Return the (x, y) coordinate for the center point of the cell that contains the specified text.  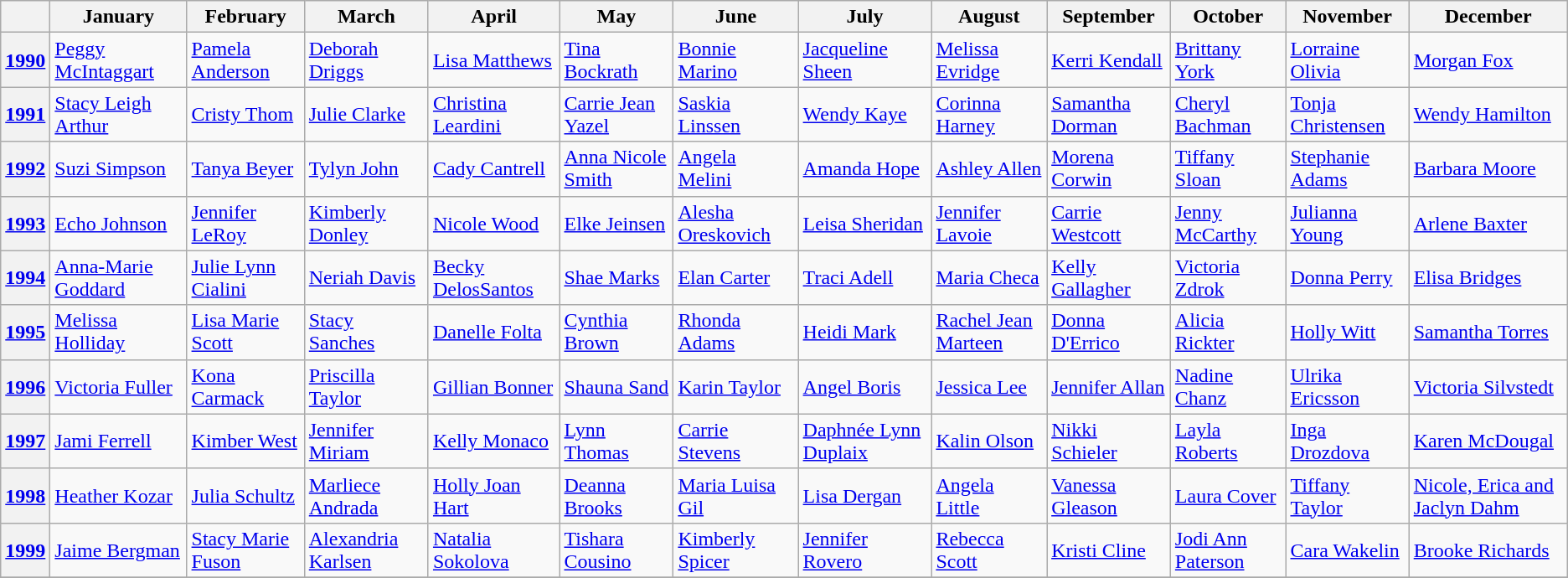
Jennifer Lavoie (989, 223)
1995 (25, 332)
Tina Bockrath (616, 60)
Carrie Westcott (1109, 223)
December (1488, 17)
Lisa Marie Scott (245, 332)
Leisa Sheridan (864, 223)
Elke Jeinsen (616, 223)
Angela Little (989, 496)
Inga Drozdova (1347, 441)
Kelly Gallagher (1109, 278)
Danelle Folta (494, 332)
Tishara Cousino (616, 550)
Amanda Hope (864, 169)
Anna Nicole Smith (616, 169)
Jennifer LeRoy (245, 223)
Barbara Moore (1488, 169)
Tonja Christensen (1347, 114)
1999 (25, 550)
September (1109, 17)
1994 (25, 278)
Jodi Ann Paterson (1228, 550)
Tylyn John (366, 169)
Nicole Wood (494, 223)
Peggy McIntaggart (119, 60)
Cheryl Bachman (1228, 114)
Becky DelosSantos (494, 278)
March (366, 17)
Lisa Matthews (494, 60)
Donna D'Errico (1109, 332)
Lorraine Olivia (1347, 60)
Arlene Baxter (1488, 223)
Layla Roberts (1228, 441)
Kimber West (245, 441)
Priscilla Taylor (366, 387)
Rebecca Scott (989, 550)
Echo Johnson (119, 223)
Samantha Torres (1488, 332)
Holly Joan Hart (494, 496)
Tiffany Sloan (1228, 169)
Wendy Hamilton (1488, 114)
Shae Marks (616, 278)
January (119, 17)
Wendy Kaye (864, 114)
Cady Cantrell (494, 169)
Deanna Brooks (616, 496)
1996 (25, 387)
Alesha Oreskovich (735, 223)
Brooke Richards (1488, 550)
August (989, 17)
Melissa Evridge (989, 60)
Laura Cover (1228, 496)
1992 (25, 169)
Karin Taylor (735, 387)
May (616, 17)
Stephanie Adams (1347, 169)
Elan Carter (735, 278)
April (494, 17)
Stacy Sanches (366, 332)
Brittany York (1228, 60)
Victoria Silvstedt (1488, 387)
Cara Wakelin (1347, 550)
Jacqueline Sheen (864, 60)
Marliece Andrada (366, 496)
Angela Melini (735, 169)
Tanya Beyer (245, 169)
Carrie Jean Yazel (616, 114)
Victoria Zdrok (1228, 278)
June (735, 17)
Lynn Thomas (616, 441)
Bonnie Marino (735, 60)
Stacy Marie Fuson (245, 550)
Lisa Dergan (864, 496)
Maria Luisa Gil (735, 496)
Nadine Chanz (1228, 387)
Melissa Holliday (119, 332)
Anna-Marie Goddard (119, 278)
Ashley Allen (989, 169)
Angel Boris (864, 387)
Jennifer Allan (1109, 387)
Nikki Schieler (1109, 441)
Deborah Driggs (366, 60)
Vanessa Gleason (1109, 496)
October (1228, 17)
Natalia Sokolova (494, 550)
Samantha Dorman (1109, 114)
Daphnée Lynn Duplaix (864, 441)
Elisa Bridges (1488, 278)
Rhonda Adams (735, 332)
Julie Clarke (366, 114)
Kelly Monaco (494, 441)
Traci Adell (864, 278)
Alexandria Karlsen (366, 550)
Karen McDougal (1488, 441)
Rachel Jean Marteen (989, 332)
Ulrika Ericsson (1347, 387)
November (1347, 17)
Neriah Davis (366, 278)
July (864, 17)
Morgan Fox (1488, 60)
Maria Checa (989, 278)
Kalin Olson (989, 441)
1993 (25, 223)
Kimberly Spicer (735, 550)
Jennifer Rovero (864, 550)
Carrie Stevens (735, 441)
Jaime Bergman (119, 550)
Nicole, Erica and Jaclyn Dahm (1488, 496)
Cynthia Brown (616, 332)
1997 (25, 441)
Kimberly Donley (366, 223)
Corinna Harney (989, 114)
Shauna Sand (616, 387)
Holly Witt (1347, 332)
Jessica Lee (989, 387)
February (245, 17)
1990 (25, 60)
Kerri Kendall (1109, 60)
Jennifer Miriam (366, 441)
Tiffany Taylor (1347, 496)
Victoria Fuller (119, 387)
Pamela Anderson (245, 60)
Kona Carmack (245, 387)
Christina Leardini (494, 114)
1998 (25, 496)
Morena Corwin (1109, 169)
Suzi Simpson (119, 169)
Julie Lynn Cialini (245, 278)
Julia Schultz (245, 496)
Kristi Cline (1109, 550)
Saskia Linssen (735, 114)
Cristy Thom (245, 114)
Heidi Mark (864, 332)
Jenny McCarthy (1228, 223)
Stacy Leigh Arthur (119, 114)
Gillian Bonner (494, 387)
1991 (25, 114)
Jami Ferrell (119, 441)
Julianna Young (1347, 223)
Heather Kozar (119, 496)
Donna Perry (1347, 278)
Alicia Rickter (1228, 332)
